Identify which cell holds the provided text, then report its [x, y] central coordinate. 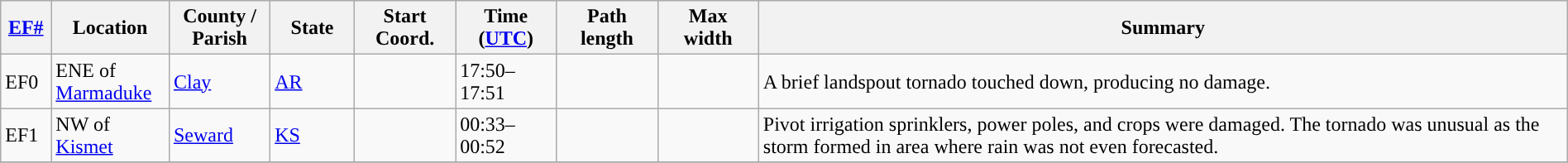
AR [313, 81]
County / Parish [219, 28]
Summary [1163, 28]
ENE of Marmaduke [111, 81]
Max width [708, 28]
Location [111, 28]
A brief landspout tornado touched down, producing no damage. [1163, 81]
EF0 [26, 81]
NW of Kismet [111, 136]
Start Coord. [404, 28]
EF# [26, 28]
Path length [607, 28]
KS [313, 136]
EF1 [26, 136]
17:50–17:51 [506, 81]
Time (UTC) [506, 28]
Seward [219, 136]
State [313, 28]
00:33–00:52 [506, 136]
Clay [219, 81]
